Return (x, y) of the center of cell containing provided text 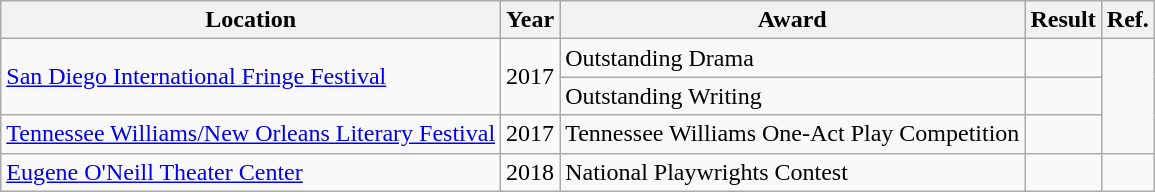
Year (530, 20)
Location (251, 20)
Result (1063, 20)
Tennessee Williams/New Orleans Literary Festival (251, 134)
San Diego International Fringe Festival (251, 77)
Outstanding Writing (792, 96)
Outstanding Drama (792, 58)
2018 (530, 172)
National Playwrights Contest (792, 172)
Award (792, 20)
Eugene O'Neill Theater Center (251, 172)
Tennessee Williams One-Act Play Competition (792, 134)
Ref. (1128, 20)
